For the text-containing cell, return its midpoint in [X, Y] coordinate format. 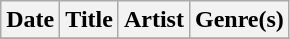
Artist [154, 20]
Title [90, 20]
Genre(s) [239, 20]
Date [30, 20]
